Extract the [X, Y] coordinate from the center of the cell holding the provided text.  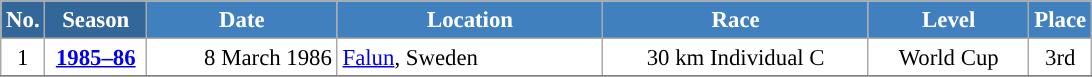
1 [23, 58]
1985–86 [96, 58]
Date [242, 20]
3rd [1060, 58]
No. [23, 20]
8 March 1986 [242, 58]
Location [470, 20]
Place [1060, 20]
Race [736, 20]
30 km Individual C [736, 58]
Falun, Sweden [470, 58]
Level [948, 20]
Season [96, 20]
World Cup [948, 58]
